Determine the (x, y) coordinate at the center of the cell enclosing the given text.  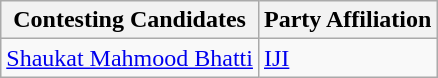
Party Affiliation (347, 20)
IJI (347, 58)
Shaukat Mahmood Bhatti (130, 58)
Contesting Candidates (130, 20)
